Find where the given text appears and provide that cell's center as [X, Y] coordinate. 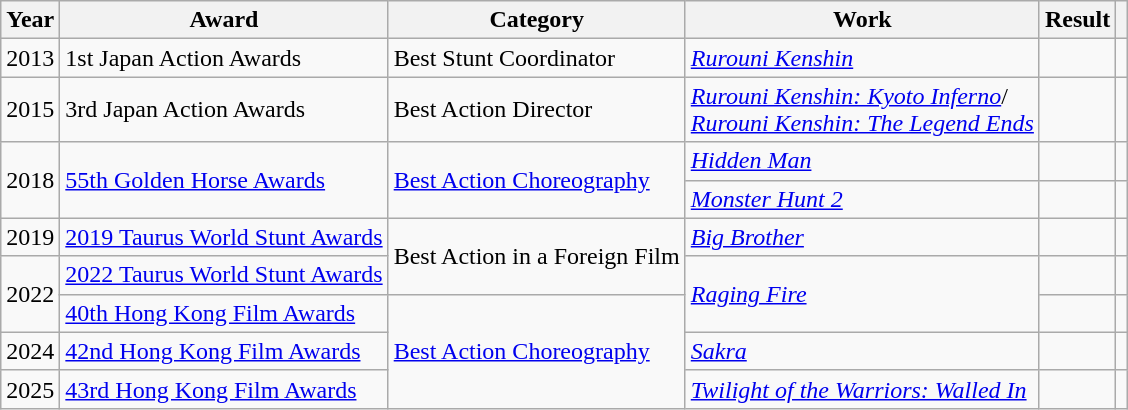
55th Golden Horse Awards [224, 180]
Big Brother [862, 237]
43rd Hong Kong Film Awards [224, 389]
Award [224, 20]
40th Hong Kong Film Awards [224, 313]
2022 Taurus World Stunt Awards [224, 275]
Monster Hunt 2 [862, 199]
2019 [30, 237]
42nd Hong Kong Film Awards [224, 351]
2025 [30, 389]
Hidden Man [862, 161]
Best Stunt Coordinator [536, 58]
Sakra [862, 351]
1st Japan Action Awards [224, 58]
2013 [30, 58]
Result [1077, 20]
Work [862, 20]
Category [536, 20]
Best Action Director [536, 110]
Rurouni Kenshin: Kyoto Inferno/Rurouni Kenshin: The Legend Ends [862, 110]
2015 [30, 110]
2019 Taurus World Stunt Awards [224, 237]
Year [30, 20]
3rd Japan Action Awards [224, 110]
Rurouni Kenshin [862, 58]
Twilight of the Warriors: Walled In [862, 389]
2018 [30, 180]
Raging Fire [862, 294]
2024 [30, 351]
2022 [30, 294]
Best Action in a Foreign Film [536, 256]
